For the text-containing cell, return its midpoint in (x, y) coordinate format. 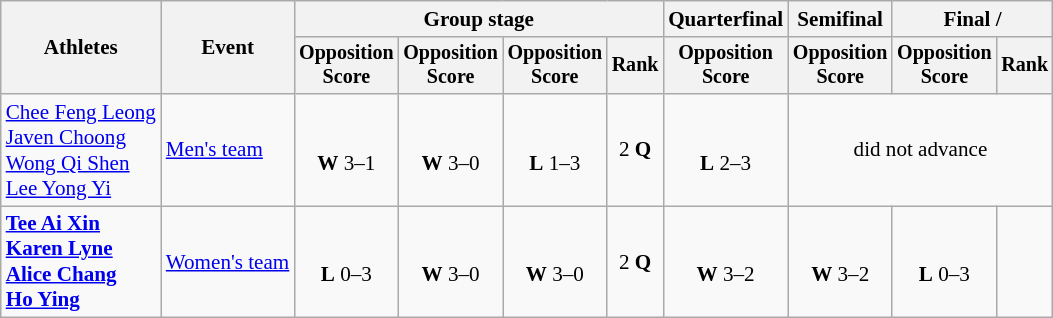
W 3–1 (346, 150)
Athletes (81, 48)
Event (228, 48)
Chee Feng Leong Javen Choong Wong Qi Shen Lee Yong Yi (81, 150)
did not advance (920, 150)
Women's team (228, 262)
Quarterfinal (726, 18)
Final / (972, 18)
Tee Ai Xin Karen Lyne Alice Chang Ho Ying (81, 262)
L 2–3 (726, 150)
Men's team (228, 150)
Semifinal (840, 18)
Group stage (478, 18)
L 1–3 (555, 150)
